Search for the cell housing the specified text and yield its (X, Y) center coordinate. 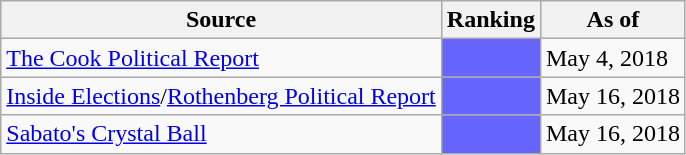
Sabato's Crystal Ball (222, 134)
The Cook Political Report (222, 58)
May 4, 2018 (612, 58)
Source (222, 20)
Inside Elections/Rothenberg Political Report (222, 96)
Ranking (490, 20)
As of (612, 20)
